Capture the cell that displays the provided text and extract its (x, y) central coordinate. 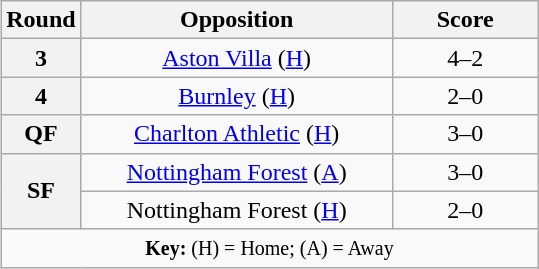
Nottingham Forest (A) (236, 172)
Score (465, 20)
Key: (H) = Home; (A) = Away (270, 248)
Burnley (H) (236, 96)
Nottingham Forest (H) (236, 210)
Opposition (236, 20)
3 (41, 58)
QF (41, 134)
Round (41, 20)
Aston Villa (H) (236, 58)
SF (41, 191)
Charlton Athletic (H) (236, 134)
4 (41, 96)
4–2 (465, 58)
